Scan for the cell matching the given text and deliver its [x, y] coordinate at center. 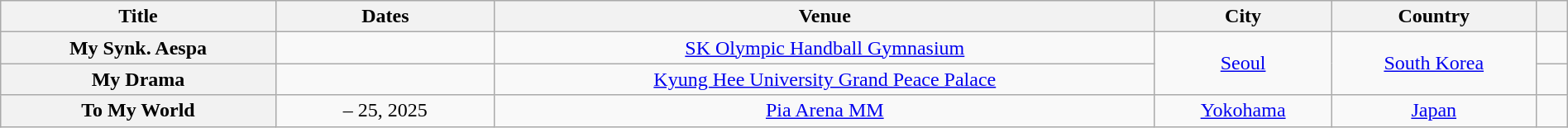
South Korea [1434, 64]
Venue [825, 17]
City [1243, 17]
SK Olympic Handball Gymnasium [825, 48]
Title [138, 17]
Yokohama [1243, 111]
Japan [1434, 111]
My Drama [138, 79]
Seoul [1243, 64]
Dates [385, 17]
My Synk. Aespa [138, 48]
To My World [138, 111]
Country [1434, 17]
Pia Arena MM [825, 111]
Kyung Hee University Grand Peace Palace [825, 79]
– 25, 2025 [385, 111]
